Return the (x, y) coordinate for the center point of the cell that contains the specified text.  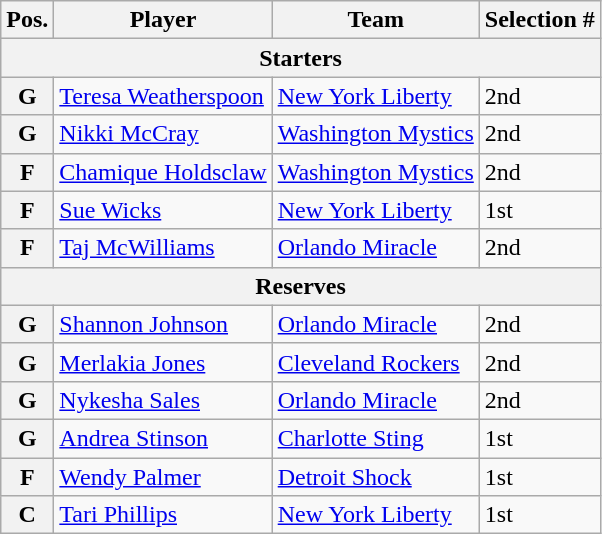
Pos. (28, 20)
Starters (301, 58)
Reserves (301, 286)
Taj McWilliams (163, 248)
Andrea Stinson (163, 438)
Selection # (540, 20)
Nikki McCray (163, 134)
Sue Wicks (163, 210)
Team (376, 20)
Charlotte Sting (376, 438)
Nykesha Sales (163, 400)
Tari Phillips (163, 515)
C (28, 515)
Player (163, 20)
Cleveland Rockers (376, 362)
Merlakia Jones (163, 362)
Chamique Holdsclaw (163, 172)
Wendy Palmer (163, 477)
Detroit Shock (376, 477)
Teresa Weatherspoon (163, 96)
Shannon Johnson (163, 324)
